Pinpoint the cell where the given text exists, returning its [X, Y] midpoint coordinate. 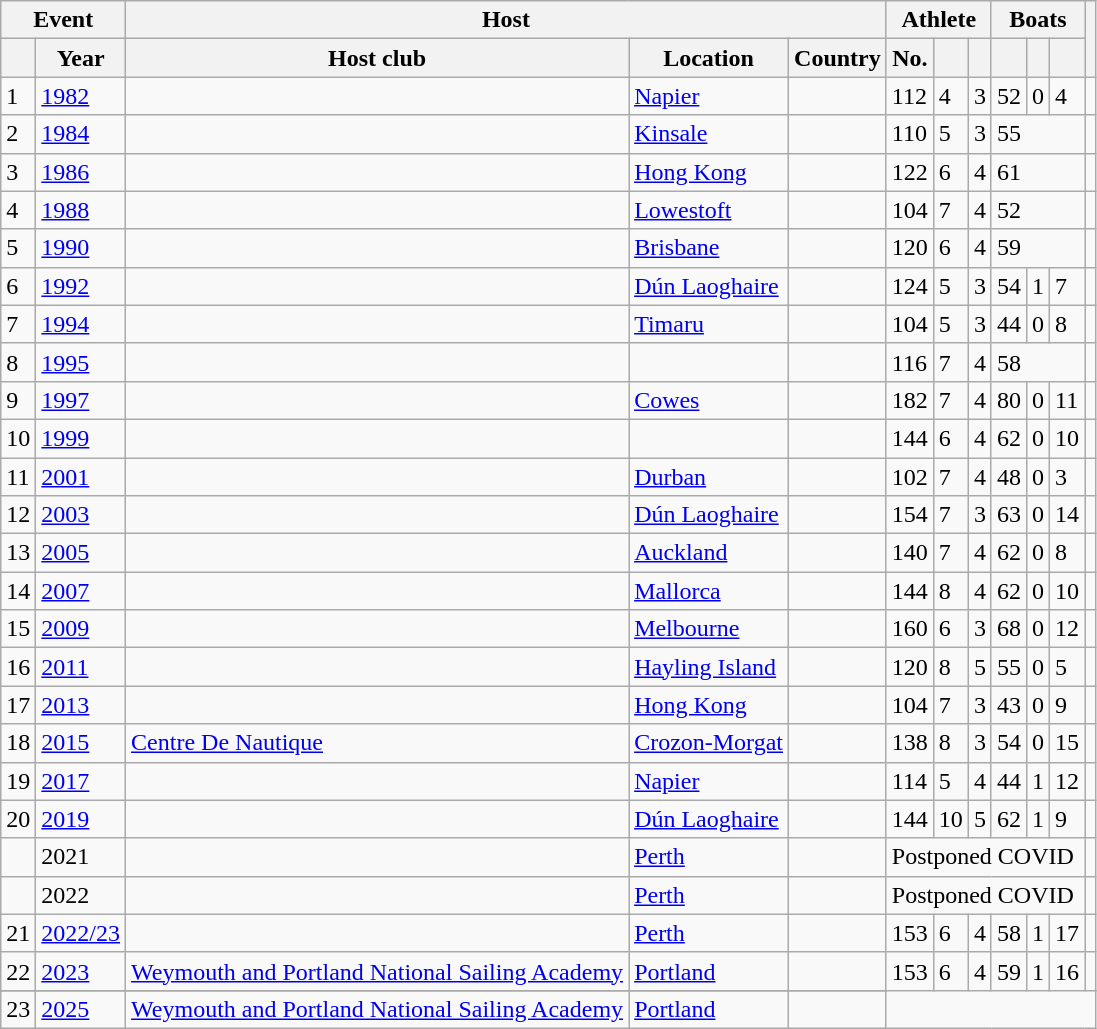
1982 [81, 96]
1997 [81, 400]
21 [18, 933]
48 [1008, 477]
124 [910, 286]
2022 [81, 895]
1984 [81, 134]
116 [910, 362]
Event [64, 20]
2021 [81, 857]
18 [18, 743]
160 [910, 629]
122 [910, 172]
2011 [81, 667]
Lowestoft [709, 210]
22 [18, 971]
2007 [81, 591]
80 [1008, 400]
2009 [81, 629]
Timaru [709, 324]
2003 [81, 515]
Location [709, 58]
Melbourne [709, 629]
Durban [709, 477]
Country [838, 58]
112 [910, 96]
Host [506, 20]
Cowes [709, 400]
140 [910, 553]
23 [18, 1009]
Brisbane [709, 248]
2019 [81, 819]
Kinsale [709, 134]
1986 [81, 172]
1994 [81, 324]
2013 [81, 705]
2001 [81, 477]
Boats [1038, 20]
63 [1008, 515]
1990 [81, 248]
138 [910, 743]
20 [18, 819]
102 [910, 477]
2005 [81, 553]
68 [1008, 629]
13 [18, 553]
Year [81, 58]
Auckland [709, 553]
2015 [81, 743]
1995 [81, 362]
2023 [81, 971]
43 [1008, 705]
Centre De Nautique [378, 743]
1999 [81, 438]
Mallorca [709, 591]
1992 [81, 286]
1988 [81, 210]
2 [18, 134]
61 [1038, 172]
154 [910, 515]
2022/23 [81, 933]
182 [910, 400]
2025 [81, 1009]
110 [910, 134]
Athlete [938, 20]
19 [18, 781]
No. [910, 58]
2017 [81, 781]
Crozon-Morgat [709, 743]
Host club [378, 58]
114 [910, 781]
Hayling Island [709, 667]
